Detect which cell encompasses the target text, then output its [x, y] center coordinate. 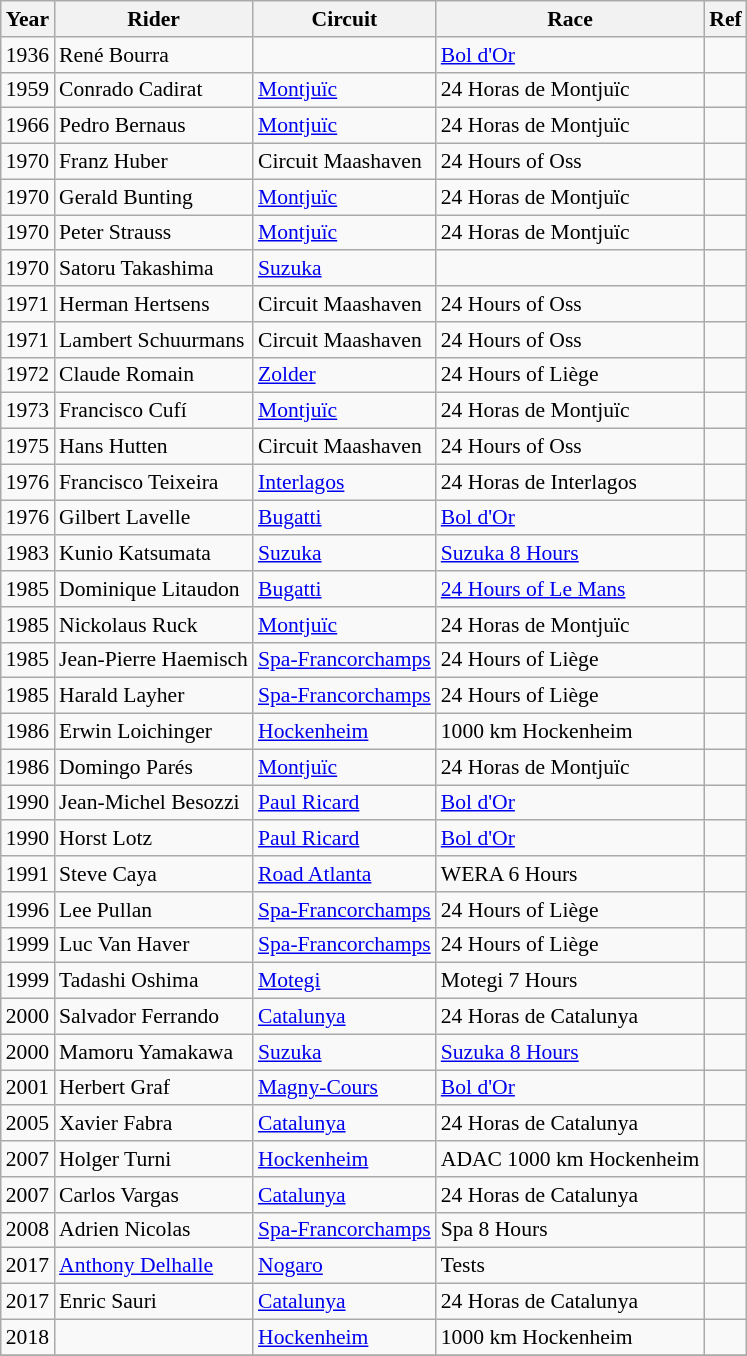
2005 [28, 1124]
Carlos Vargas [154, 1195]
Tadashi Oshima [154, 981]
Hans Hutten [154, 447]
Rider [154, 19]
1991 [28, 874]
Horst Lotz [154, 839]
Mamoru Yamakawa [154, 1052]
Francisco Cufí [154, 411]
2008 [28, 1230]
Lee Pullan [154, 910]
Luc Van Haver [154, 945]
René Bourra [154, 55]
Satoru Takashima [154, 269]
Tests [570, 1266]
Conrado Cadirat [154, 90]
1959 [28, 90]
Nogaro [344, 1266]
Dominique Litaudon [154, 589]
Circuit [344, 19]
1975 [28, 447]
24 Hours of Le Mans [570, 589]
Gerald Bunting [154, 197]
Harald Layher [154, 696]
Nickolaus Ruck [154, 625]
Salvador Ferrando [154, 1017]
Zolder [344, 375]
Jean-Pierre Haemisch [154, 660]
Road Atlanta [344, 874]
Anthony Delhalle [154, 1266]
Herbert Graf [154, 1088]
Race [570, 19]
Enric Sauri [154, 1302]
Pedro Bernaus [154, 126]
24 Horas de Interlagos [570, 482]
Interlagos [344, 482]
1972 [28, 375]
1936 [28, 55]
WERA 6 Hours [570, 874]
Holger Turni [154, 1159]
1966 [28, 126]
Magny-Cours [344, 1088]
Peter Strauss [154, 233]
Kunio Katsumata [154, 554]
1996 [28, 910]
Domingo Parés [154, 767]
Francisco Teixeira [154, 482]
Erwin Loichinger [154, 732]
ADAC 1000 km Hockenheim [570, 1159]
Xavier Fabra [154, 1124]
2001 [28, 1088]
1973 [28, 411]
Ref [725, 19]
Adrien Nicolas [154, 1230]
Motegi 7 Hours [570, 981]
Herman Hertsens [154, 304]
Year [28, 19]
Claude Romain [154, 375]
Lambert Schuurmans [154, 340]
Spa 8 Hours [570, 1230]
1983 [28, 554]
Steve Caya [154, 874]
2018 [28, 1337]
Franz Huber [154, 162]
Motegi [344, 981]
Gilbert Lavelle [154, 518]
Jean-Michel Besozzi [154, 803]
